Determine the (x, y) coordinate at the center of the cell enclosing the given text.  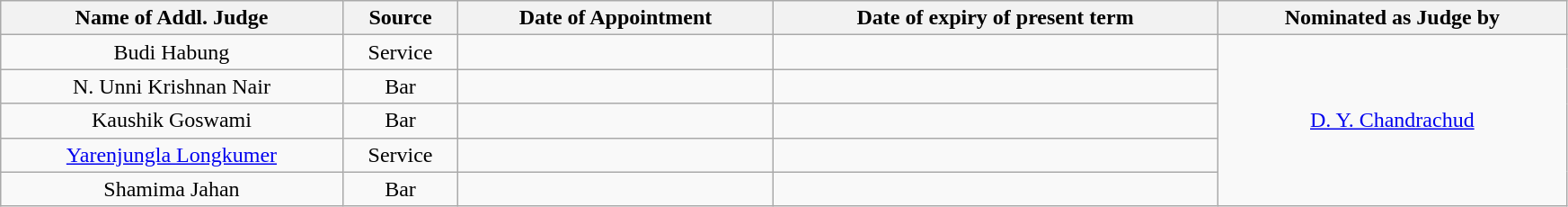
Date of Appointment (616, 18)
Date of expiry of present term (996, 18)
Nominated as Judge by (1392, 18)
Budi Habung (172, 52)
Source (401, 18)
N. Unni Krishnan Nair (172, 86)
Name of Addl. Judge (172, 18)
Kaushik Goswami (172, 121)
Shamima Jahan (172, 189)
D. Y. Chandrachud (1392, 121)
Yarenjungla Longkumer (172, 155)
